Identify which cell holds the provided text, then report its [x, y] central coordinate. 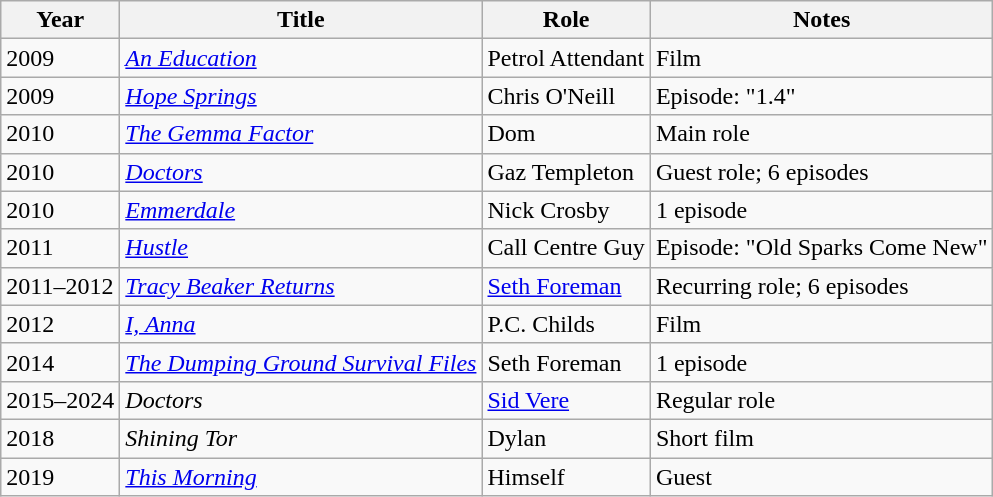
2011–2012 [60, 286]
An Education [301, 58]
Hope Springs [301, 96]
Nick Crosby [566, 210]
Tracy Beaker Returns [301, 286]
Dylan [566, 438]
Main role [822, 134]
2015–2024 [60, 400]
I, Anna [301, 324]
2012 [60, 324]
2014 [60, 362]
Guest role; 6 episodes [822, 172]
Petrol Attendant [566, 58]
Chris O'Neill [566, 96]
Dom [566, 134]
The Dumping Ground Survival Files [301, 362]
2011 [60, 248]
Year [60, 20]
Notes [822, 20]
Hustle [301, 248]
This Morning [301, 477]
Sid Vere [566, 400]
Himself [566, 477]
Guest [822, 477]
Role [566, 20]
Call Centre Guy [566, 248]
Title [301, 20]
Gaz Templeton [566, 172]
2019 [60, 477]
Emmerdale [301, 210]
Episode: "1.4" [822, 96]
Regular role [822, 400]
Short film [822, 438]
P.C. Childs [566, 324]
Shining Tor [301, 438]
The Gemma Factor [301, 134]
2018 [60, 438]
Episode: "Old Sparks Come New" [822, 248]
Recurring role; 6 episodes [822, 286]
